Scan for the cell matching the given text and deliver its (X, Y) coordinate at center. 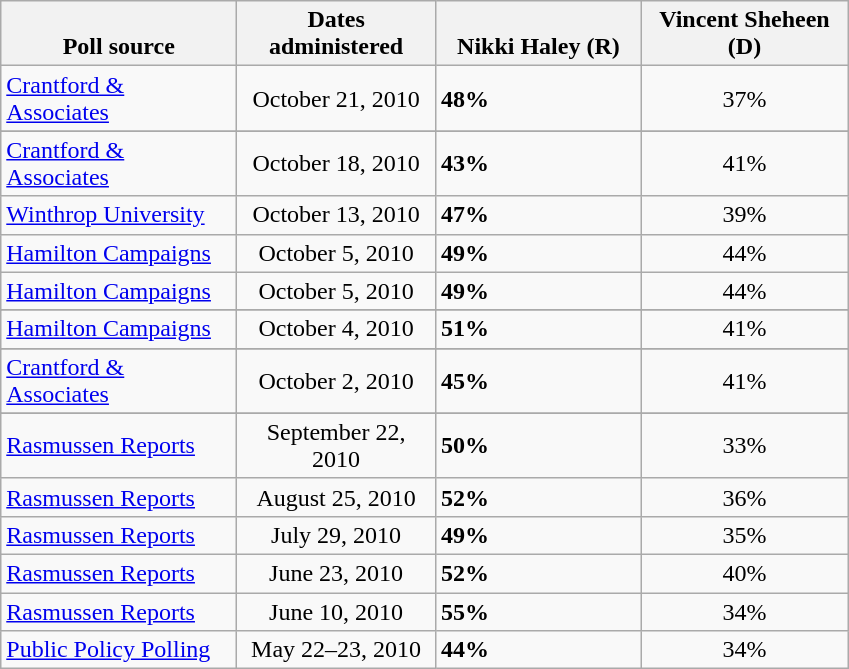
October 21, 2010 (336, 98)
35% (744, 535)
36% (744, 497)
Vincent Sheheen (D) (744, 34)
July 29, 2010 (336, 535)
51% (538, 329)
May 22–23, 2010 (336, 650)
October 4, 2010 (336, 329)
55% (538, 611)
Winthrop University (119, 215)
October 18, 2010 (336, 164)
Public Policy Polling (119, 650)
June 10, 2010 (336, 611)
37% (744, 98)
June 23, 2010 (336, 573)
45% (538, 380)
39% (744, 215)
October 2, 2010 (336, 380)
33% (744, 446)
Poll source (119, 34)
September 22, 2010 (336, 446)
August 25, 2010 (336, 497)
Nikki Haley (R) (538, 34)
43% (538, 164)
40% (744, 573)
Dates administered (336, 34)
48% (538, 98)
October 13, 2010 (336, 215)
50% (538, 446)
47% (538, 215)
